Capture the cell that displays the provided text and extract its [X, Y] central coordinate. 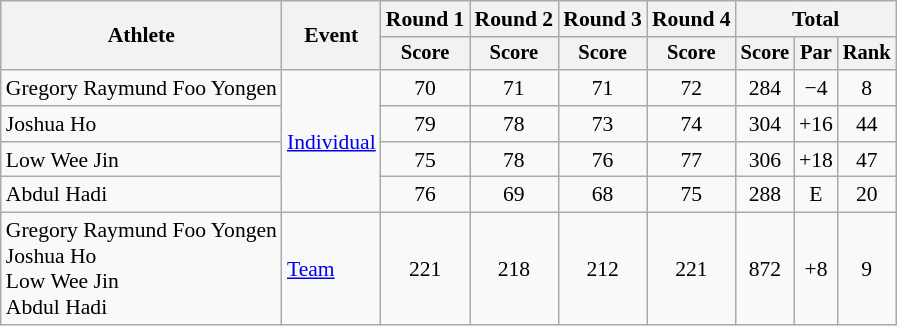
20 [867, 195]
Par [816, 54]
74 [692, 124]
68 [602, 195]
Round 4 [692, 19]
288 [765, 195]
872 [765, 269]
72 [692, 88]
73 [602, 124]
284 [765, 88]
Individual [332, 141]
47 [867, 160]
Event [332, 36]
Round 2 [514, 19]
Round 3 [602, 19]
44 [867, 124]
218 [514, 269]
Total [816, 19]
+8 [816, 269]
79 [426, 124]
Round 1 [426, 19]
70 [426, 88]
Team [332, 269]
8 [867, 88]
Joshua Ho [142, 124]
+18 [816, 160]
Rank [867, 54]
E [816, 195]
212 [602, 269]
Gregory Raymund Foo YongenJoshua HoLow Wee JinAbdul Hadi [142, 269]
Abdul Hadi [142, 195]
69 [514, 195]
77 [692, 160]
+16 [816, 124]
Gregory Raymund Foo Yongen [142, 88]
−4 [816, 88]
304 [765, 124]
Athlete [142, 36]
306 [765, 160]
Low Wee Jin [142, 160]
9 [867, 269]
